From the cell containing the given text, extract its center point as (X, Y) coordinate. 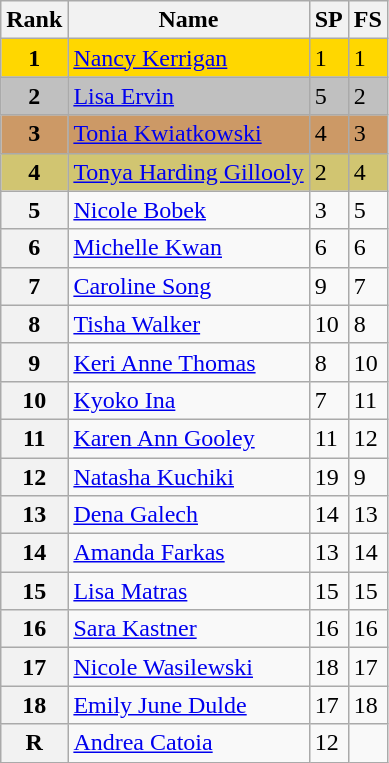
Andrea Catoia (188, 743)
Rank (34, 20)
Dena Galech (188, 515)
Karen Ann Gooley (188, 438)
Nicole Wasilewski (188, 667)
Keri Anne Thomas (188, 362)
Tonya Harding Gillooly (188, 172)
FS (368, 20)
Name (188, 20)
R (34, 743)
Natasha Kuchiki (188, 477)
Nancy Kerrigan (188, 58)
Tonia Kwiatkowski (188, 134)
Lisa Matras (188, 591)
Sara Kastner (188, 629)
Michelle Kwan (188, 248)
19 (328, 477)
Tisha Walker (188, 324)
Emily June Dulde (188, 705)
Lisa Ervin (188, 96)
Kyoko Ina (188, 400)
Amanda Farkas (188, 553)
Caroline Song (188, 286)
Nicole Bobek (188, 210)
SP (328, 20)
